Search for the cell housing the specified text and yield its (x, y) center coordinate. 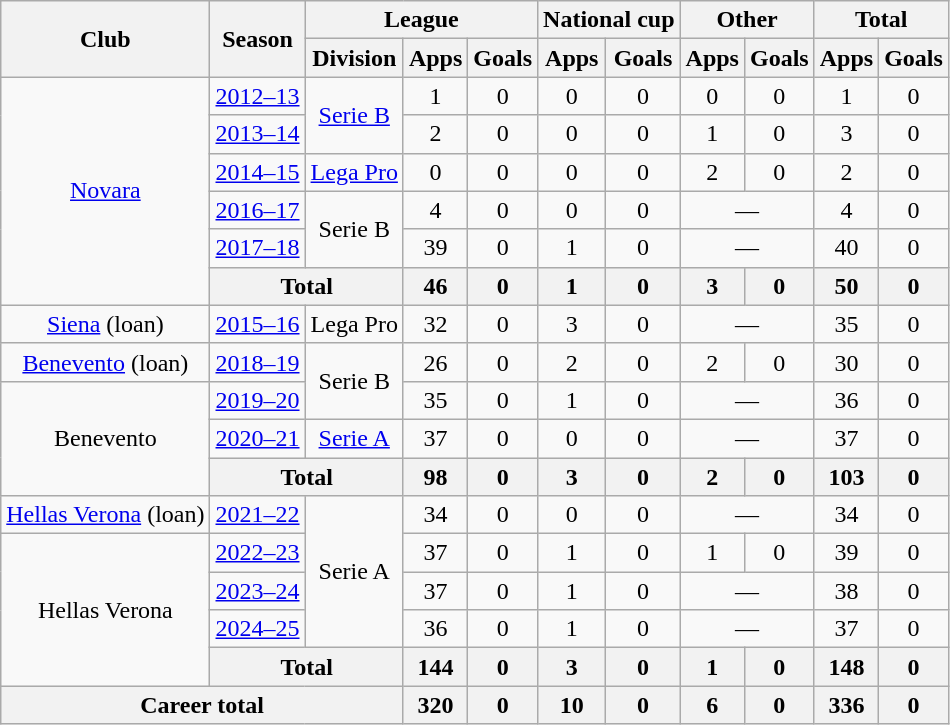
2019–20 (258, 400)
League (422, 20)
Hellas Verona (loan) (106, 515)
40 (846, 248)
Hellas Verona (106, 610)
6 (712, 705)
38 (846, 591)
98 (435, 477)
30 (846, 362)
32 (435, 324)
103 (846, 477)
2020–21 (258, 438)
144 (435, 667)
148 (846, 667)
Career total (202, 705)
2023–24 (258, 591)
Club (106, 39)
Other (747, 20)
320 (435, 705)
2022–23 (258, 553)
2018–19 (258, 362)
Season (258, 39)
2012–13 (258, 96)
336 (846, 705)
46 (435, 286)
2021–22 (258, 515)
2024–25 (258, 629)
National cup (609, 20)
2016–17 (258, 210)
26 (435, 362)
Division (354, 58)
2015–16 (258, 324)
2017–18 (258, 248)
Novara (106, 191)
Siena (loan) (106, 324)
50 (846, 286)
10 (572, 705)
2014–15 (258, 172)
Benevento (loan) (106, 362)
Benevento (106, 438)
2013–14 (258, 134)
